Return the [x, y] coordinate for the center point of the cell that contains the specified text.  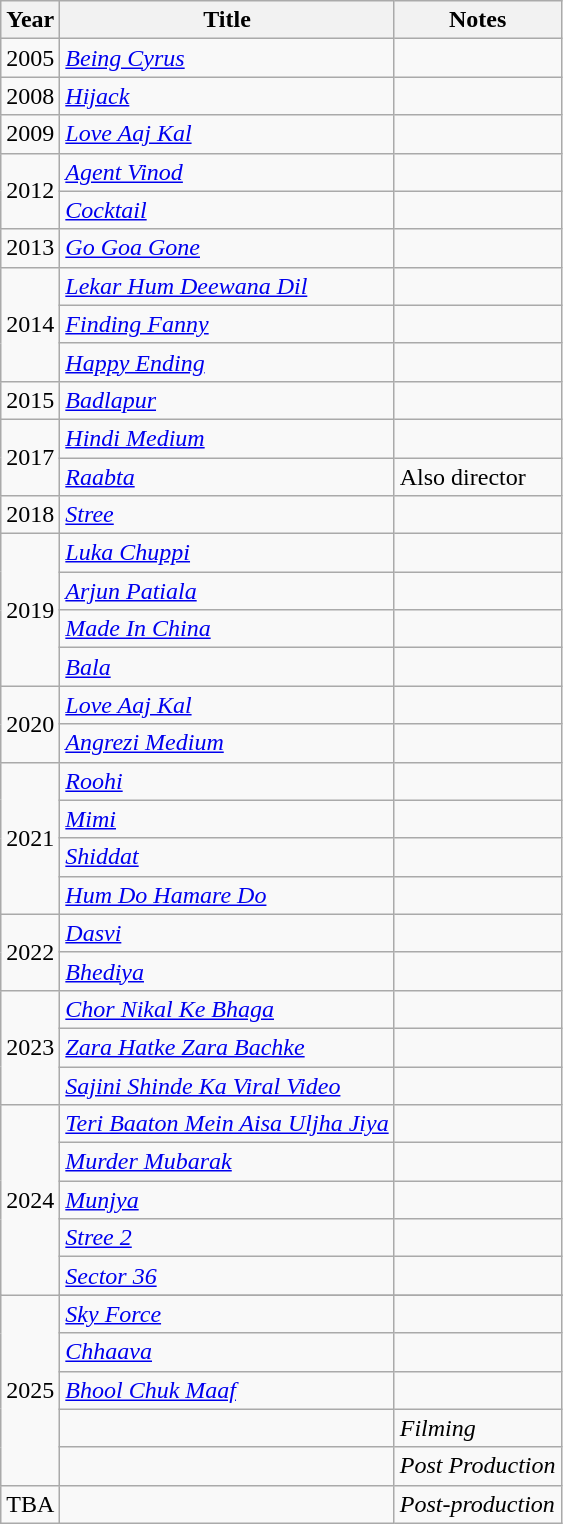
Notes [478, 20]
Title [227, 20]
2022 [30, 952]
Filming [478, 1428]
Cocktail [227, 210]
2008 [30, 96]
Mimi [227, 819]
2025 [30, 1390]
Raabta [227, 477]
Bhool Chuk Maaf [227, 1390]
Post Production [478, 1466]
Post-production [478, 1504]
Angrezi Medium [227, 743]
Munjya [227, 1200]
Teri Baaton Mein Aisa Uljha Jiya [227, 1124]
Hum Do Hamare Do [227, 895]
2012 [30, 191]
Year [30, 20]
2014 [30, 324]
TBA [30, 1504]
2021 [30, 838]
Shiddat [227, 857]
Chhaava [227, 1352]
Being Cyrus [227, 58]
2020 [30, 724]
Stree [227, 515]
Go Goa Gone [227, 248]
Sky Force [227, 1314]
2018 [30, 515]
Hindi Medium [227, 438]
Also director [478, 477]
Zara Hatke Zara Bachke [227, 1047]
Stree 2 [227, 1238]
Bala [227, 667]
Murder Mubarak [227, 1162]
Lekar Hum Deewana Dil [227, 286]
Happy Ending [227, 362]
Luka Chuppi [227, 553]
Roohi [227, 781]
Chor Nikal Ke Bhaga [227, 1009]
Agent Vinod [227, 172]
Dasvi [227, 933]
2013 [30, 248]
Hijack [227, 96]
Sajini Shinde Ka Viral Video [227, 1085]
Bhediya [227, 971]
Sector 36 [227, 1276]
2009 [30, 134]
2015 [30, 400]
Made In China [227, 629]
Finding Fanny [227, 324]
Arjun Patiala [227, 591]
2017 [30, 457]
Badlapur [227, 400]
2005 [30, 58]
2023 [30, 1047]
2024 [30, 1200]
2019 [30, 610]
